Provide the (X, Y) coordinate of the cell's center where the given text is located.  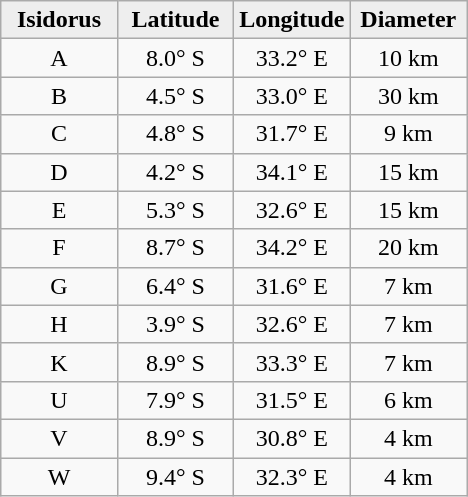
8.7° S (175, 248)
4.8° S (175, 134)
10 km (408, 58)
3.9° S (175, 324)
D (59, 172)
B (59, 96)
33.2° E (292, 58)
9.4° S (175, 477)
34.1° E (292, 172)
F (59, 248)
Longitude (292, 20)
31.7° E (292, 134)
32.3° E (292, 477)
7.9° S (175, 400)
4.5° S (175, 96)
H (59, 324)
9 km (408, 134)
Isidorus (59, 20)
E (59, 210)
W (59, 477)
20 km (408, 248)
6 km (408, 400)
C (59, 134)
30.8° E (292, 438)
A (59, 58)
8.0° S (175, 58)
V (59, 438)
G (59, 286)
34.2° E (292, 248)
33.3° E (292, 362)
Diameter (408, 20)
30 km (408, 96)
4.2° S (175, 172)
31.5° E (292, 400)
U (59, 400)
33.0° E (292, 96)
5.3° S (175, 210)
6.4° S (175, 286)
31.6° E (292, 286)
Latitude (175, 20)
K (59, 362)
